Pinpoint the cell where the given text exists, returning its (x, y) midpoint coordinate. 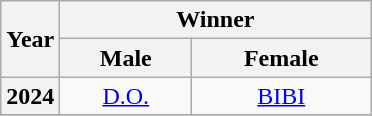
Female (282, 58)
D.O. (126, 96)
Male (126, 58)
BIBI (282, 96)
2024 (30, 96)
Year (30, 39)
Winner (216, 20)
